Determine the [x, y] coordinate at the center of the cell enclosing the given text.  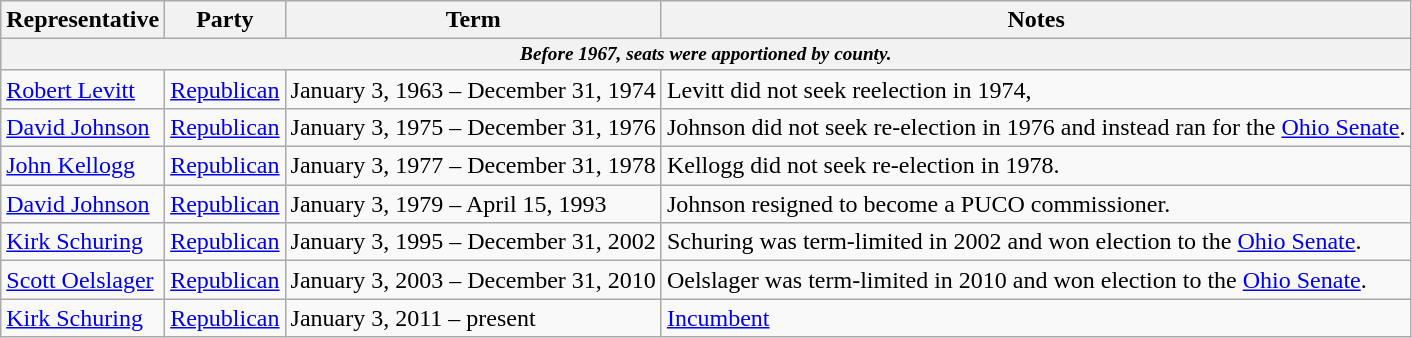
January 3, 1995 – December 31, 2002 [473, 242]
Robert Levitt [83, 89]
Johnson resigned to become a PUCO commissioner. [1036, 204]
Johnson did not seek re-election in 1976 and instead ran for the Ohio Senate. [1036, 128]
January 3, 2011 – present [473, 318]
Party [225, 20]
January 3, 1979 – April 15, 1993 [473, 204]
Levitt did not seek reelection in 1974, [1036, 89]
Representative [83, 20]
January 3, 1963 – December 31, 1974 [473, 89]
Incumbent [1036, 318]
January 3, 1977 – December 31, 1978 [473, 166]
Term [473, 20]
Schuring was term-limited in 2002 and won election to the Ohio Senate. [1036, 242]
Scott Oelslager [83, 280]
January 3, 2003 – December 31, 2010 [473, 280]
Kellogg did not seek re-election in 1978. [1036, 166]
Notes [1036, 20]
Oelslager was term-limited in 2010 and won election to the Ohio Senate. [1036, 280]
Before 1967, seats were apportioned by county. [706, 55]
January 3, 1975 – December 31, 1976 [473, 128]
John Kellogg [83, 166]
